Provide the (X, Y) coordinate of the cell's center where the given text is located.  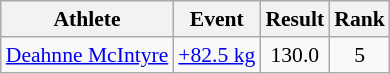
+82.5 kg (216, 55)
Deahnne McIntyre (88, 55)
130.0 (294, 55)
Rank (360, 19)
Athlete (88, 19)
Event (216, 19)
5 (360, 55)
Result (294, 19)
